Return [X, Y] of the center of cell containing provided text 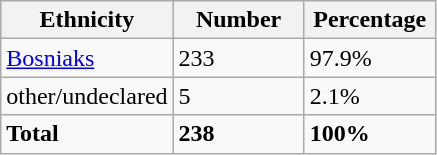
Number [238, 20]
233 [238, 58]
100% [370, 134]
5 [238, 96]
97.9% [370, 58]
other/undeclared [87, 96]
Percentage [370, 20]
Total [87, 134]
Bosniaks [87, 58]
2.1% [370, 96]
238 [238, 134]
Ethnicity [87, 20]
